Capture the cell that displays the provided text and extract its [X, Y] central coordinate. 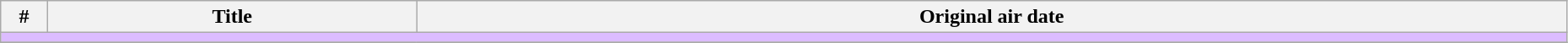
Original air date [992, 17]
# [24, 17]
Title [232, 17]
